Find where the given text appears and provide that cell's center as (X, Y) coordinate. 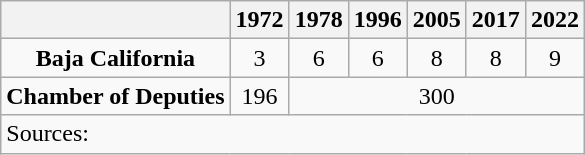
196 (260, 96)
Baja California (116, 58)
Chamber of Deputies (116, 96)
1978 (318, 20)
300 (436, 96)
1972 (260, 20)
1996 (378, 20)
3 (260, 58)
Sources: (293, 134)
9 (554, 58)
2017 (496, 20)
2005 (436, 20)
2022 (554, 20)
